Capture the cell that displays the provided text and extract its [x, y] central coordinate. 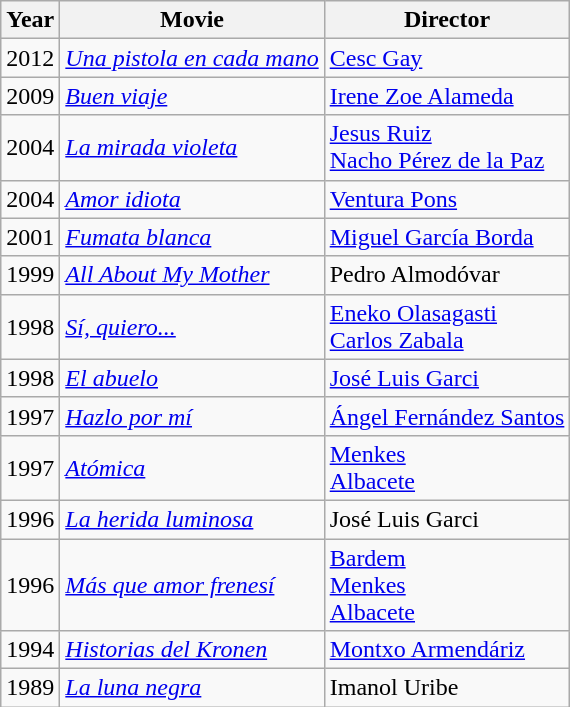
Jesus Ruiz Nacho Pérez de la Paz [447, 148]
2012 [30, 58]
All About My Mother [192, 275]
Cesc Gay [447, 58]
Amor idiota [192, 199]
Irene Zoe Alameda [447, 96]
La luna negra [192, 688]
2001 [30, 237]
Ventura Pons [447, 199]
La herida luminosa [192, 519]
Menkes Albacete [447, 468]
2009 [30, 96]
Buen viaje [192, 96]
Pedro Almodóvar [447, 275]
Director [447, 20]
Más que amor frenesí [192, 584]
Una pistola en cada mano [192, 58]
Imanol Uribe [447, 688]
Ángel Fernández Santos [447, 416]
1994 [30, 650]
Eneko Olasagasti Carlos Zabala [447, 326]
Atómica [192, 468]
La mirada violeta [192, 148]
Montxo Armendáriz [447, 650]
Sí, quiero... [192, 326]
1999 [30, 275]
Year [30, 20]
Hazlo por mí [192, 416]
El abuelo [192, 378]
1989 [30, 688]
Fumata blanca [192, 237]
Historias del Kronen [192, 650]
Movie [192, 20]
Miguel García Borda [447, 237]
Bardem Menkes Albacete [447, 584]
